Locate the cell with the specified text and output its (X, Y) center coordinate. 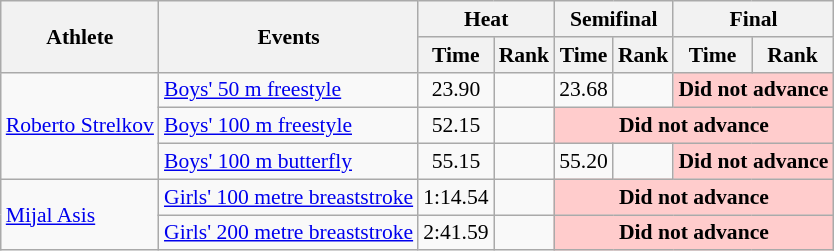
52.15 (456, 126)
2:41.59 (456, 233)
23.68 (584, 90)
Roberto Strelkov (80, 126)
Final (753, 19)
Boys' 100 m freestyle (288, 126)
23.90 (456, 90)
Semifinal (614, 19)
Girls' 200 metre breaststroke (288, 233)
Boys' 50 m freestyle (288, 90)
1:14.54 (456, 197)
Mijal Asis (80, 214)
Boys' 100 m butterfly (288, 162)
Girls' 100 metre breaststroke (288, 197)
Events (288, 36)
55.20 (584, 162)
Athlete (80, 36)
Heat (486, 19)
55.15 (456, 162)
